From the cell containing the given text, extract its center point as (x, y) coordinate. 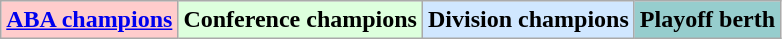
ABA champions (90, 20)
Division champions (528, 20)
Conference champions (300, 20)
Playoff berth (707, 20)
